For the text-containing cell, return its midpoint in [X, Y] coordinate format. 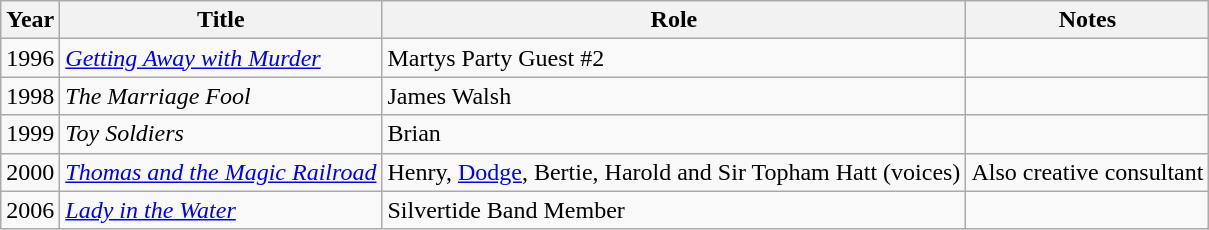
Getting Away with Murder [221, 58]
The Marriage Fool [221, 96]
Martys Party Guest #2 [674, 58]
Toy Soldiers [221, 134]
2000 [30, 172]
Lady in the Water [221, 210]
Silvertide Band Member [674, 210]
2006 [30, 210]
Henry, Dodge, Bertie, Harold and Sir Topham Hatt (voices) [674, 172]
Thomas and the Magic Railroad [221, 172]
1996 [30, 58]
James Walsh [674, 96]
Year [30, 20]
1999 [30, 134]
Also creative consultant [1088, 172]
Brian [674, 134]
1998 [30, 96]
Notes [1088, 20]
Role [674, 20]
Title [221, 20]
